Capture the cell that displays the provided text and extract its [X, Y] central coordinate. 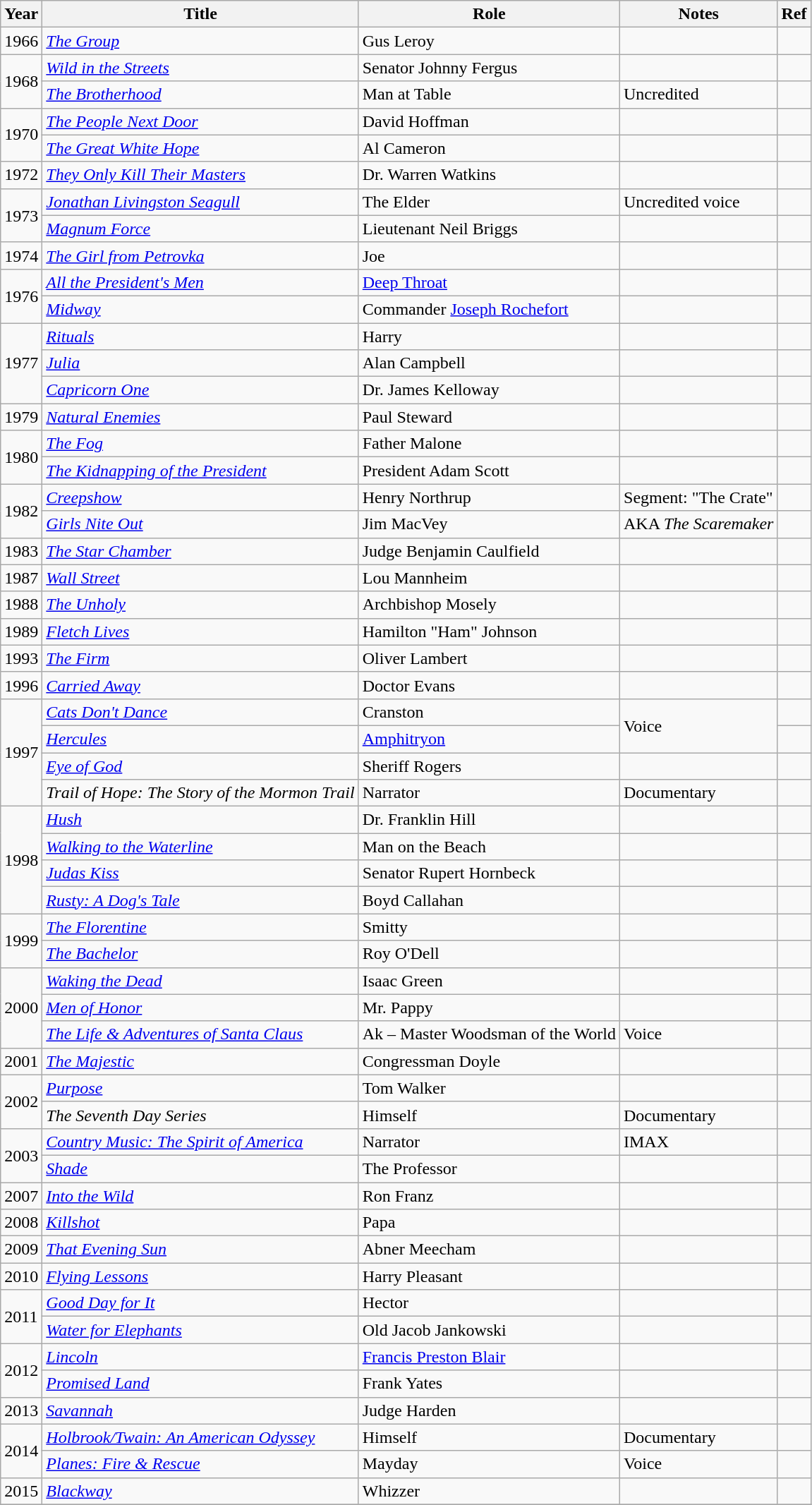
1982 [21, 511]
The Bachelor [200, 954]
Frank Yates [489, 1384]
The Elder [489, 202]
Lou Mannheim [489, 578]
Dr. Warren Watkins [489, 175]
2010 [21, 1276]
2007 [21, 1196]
Title [200, 14]
2015 [21, 1491]
The Seventh Day Series [200, 1115]
The Professor [489, 1168]
Role [489, 14]
Alan Campbell [489, 363]
1970 [21, 135]
Joe [489, 255]
2013 [21, 1410]
Ref [794, 14]
1966 [21, 41]
Deep Throat [489, 282]
Senator Rupert Hornbeck [489, 874]
Sheriff Rogers [489, 766]
1983 [21, 551]
1972 [21, 175]
That Evening Sun [200, 1250]
2014 [21, 1451]
2009 [21, 1250]
Capricorn One [200, 390]
Hush [200, 820]
Segment: "The Crate" [698, 497]
2011 [21, 1317]
1976 [21, 296]
1993 [21, 658]
2008 [21, 1223]
Senator Johnny Fergus [489, 68]
Planes: Fire & Rescue [200, 1464]
Judge Benjamin Caulfield [489, 551]
The People Next Door [200, 121]
Waking the Dead [200, 981]
Country Music: The Spirit of America [200, 1142]
Paul Steward [489, 417]
Harry [489, 337]
Boyd Callahan [489, 900]
1989 [21, 631]
Wall Street [200, 578]
IMAX [698, 1142]
The Majestic [200, 1061]
Eye of God [200, 766]
Year [21, 14]
Man on the Beach [489, 847]
1999 [21, 941]
1968 [21, 81]
Purpose [200, 1088]
Rusty: A Dog's Tale [200, 900]
The Life & Adventures of Santa Claus [200, 1034]
Dr. James Kelloway [489, 390]
Wild in the Streets [200, 68]
1977 [21, 363]
Savannah [200, 1410]
1987 [21, 578]
Rituals [200, 337]
Oliver Lambert [489, 658]
Trail of Hope: The Story of the Mormon Trail [200, 793]
Walking to the Waterline [200, 847]
Julia [200, 363]
Magnum Force [200, 229]
Hamilton "Ham" Johnson [489, 631]
Mr. Pappy [489, 1008]
1998 [21, 860]
AKA The Scaremaker [698, 524]
Uncredited [698, 95]
Fletch Lives [200, 631]
1997 [21, 752]
Ron Franz [489, 1196]
Girls Nite Out [200, 524]
Shade [200, 1168]
Ak – Master Woodsman of the World [489, 1034]
Judas Kiss [200, 874]
2000 [21, 1008]
Promised Land [200, 1384]
Harry Pleasant [489, 1276]
The Unholy [200, 605]
2012 [21, 1370]
Old Jacob Jankowski [489, 1330]
Midway [200, 309]
The Great White Hope [200, 148]
They Only Kill Their Masters [200, 175]
The Fog [200, 444]
Judge Harden [489, 1410]
Killshot [200, 1223]
Archbishop Mosely [489, 605]
Father Malone [489, 444]
Holbrook/Twain: An American Odyssey [200, 1437]
1974 [21, 255]
Jonathan Livingston Seagull [200, 202]
Good Day for It [200, 1303]
Tom Walker [489, 1088]
The Florentine [200, 927]
The Girl from Petrovka [200, 255]
Cranston [489, 712]
Jim MacVey [489, 524]
Cats Don't Dance [200, 712]
Commander Joseph Rochefort [489, 309]
The Star Chamber [200, 551]
Men of Honor [200, 1008]
1980 [21, 457]
Roy O'Dell [489, 954]
The Kidnapping of the President [200, 471]
Creepshow [200, 497]
Congressman Doyle [489, 1061]
Lieutenant Neil Briggs [489, 229]
The Brotherhood [200, 95]
1988 [21, 605]
President Adam Scott [489, 471]
Hercules [200, 739]
Uncredited voice [698, 202]
2001 [21, 1061]
The Group [200, 41]
Whizzer [489, 1491]
Papa [489, 1223]
2003 [21, 1155]
Mayday [489, 1464]
All the President's Men [200, 282]
Man at Table [489, 95]
Gus Leroy [489, 41]
1973 [21, 215]
David Hoffman [489, 121]
The Firm [200, 658]
Natural Enemies [200, 417]
Carried Away [200, 685]
1979 [21, 417]
Hector [489, 1303]
Flying Lessons [200, 1276]
Into the Wild [200, 1196]
Smitty [489, 927]
2002 [21, 1101]
Amphitryon [489, 739]
Abner Meecham [489, 1250]
Lincoln [200, 1357]
Francis Preston Blair [489, 1357]
Dr. Franklin Hill [489, 820]
Blackway [200, 1491]
Water for Elephants [200, 1330]
Isaac Green [489, 981]
Notes [698, 14]
Doctor Evans [489, 685]
Henry Northrup [489, 497]
Al Cameron [489, 148]
1996 [21, 685]
